Pinpoint the cell where the given text exists, returning its [x, y] midpoint coordinate. 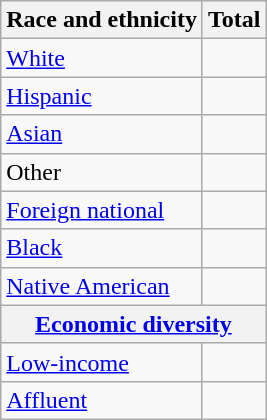
Asian [102, 134]
Low-income [102, 362]
Affluent [102, 400]
Hispanic [102, 96]
Economic diversity [134, 324]
Total [234, 20]
Foreign national [102, 210]
Black [102, 248]
Race and ethnicity [102, 20]
Other [102, 172]
White [102, 58]
Native American [102, 286]
